Return (X, Y) of the center of cell containing provided text 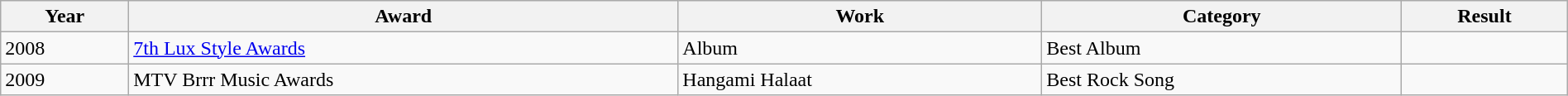
Category (1222, 17)
2009 (65, 79)
Album (860, 48)
Best Rock Song (1222, 79)
Award (404, 17)
Year (65, 17)
Best Album (1222, 48)
MTV Brrr Music Awards (404, 79)
Result (1485, 17)
2008 (65, 48)
Work (860, 17)
Hangami Halaat (860, 79)
7th Lux Style Awards (404, 48)
